Return the [x, y] coordinate for the center point of the cell that contains the specified text.  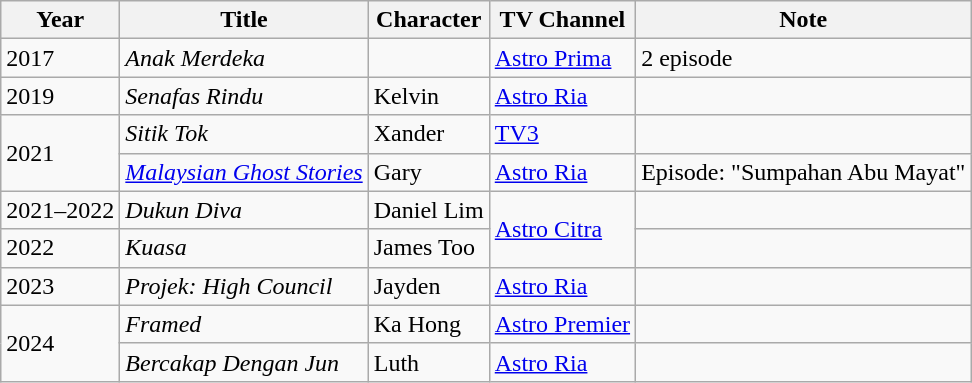
Kelvin [428, 96]
Daniel Lim [428, 210]
Astro Citra [562, 229]
2017 [60, 58]
Jayden [428, 286]
Xander [428, 134]
2019 [60, 96]
Anak Merdeka [244, 58]
Sitik Tok [244, 134]
Episode: "Sumpahan Abu Mayat" [804, 172]
Gary [428, 172]
Malaysian Ghost Stories [244, 172]
Ka Hong [428, 324]
2023 [60, 286]
Luth [428, 362]
Framed [244, 324]
Character [428, 20]
Astro Premier [562, 324]
James Too [428, 248]
2024 [60, 343]
Year [60, 20]
Projek: High Council [244, 286]
TV Channel [562, 20]
Dukun Diva [244, 210]
2021–2022 [60, 210]
Astro Prima [562, 58]
Title [244, 20]
TV3 [562, 134]
Bercakap Dengan Jun [244, 362]
Note [804, 20]
Kuasa [244, 248]
Senafas Rindu [244, 96]
2 episode [804, 58]
2022 [60, 248]
2021 [60, 153]
